Identify which cell holds the provided text, then report its (x, y) central coordinate. 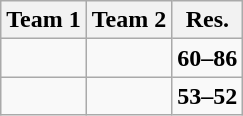
Team 1 (44, 20)
Res. (208, 20)
60–86 (208, 58)
Team 2 (129, 20)
53–52 (208, 96)
